For the text-containing cell, return its midpoint in (X, Y) coordinate format. 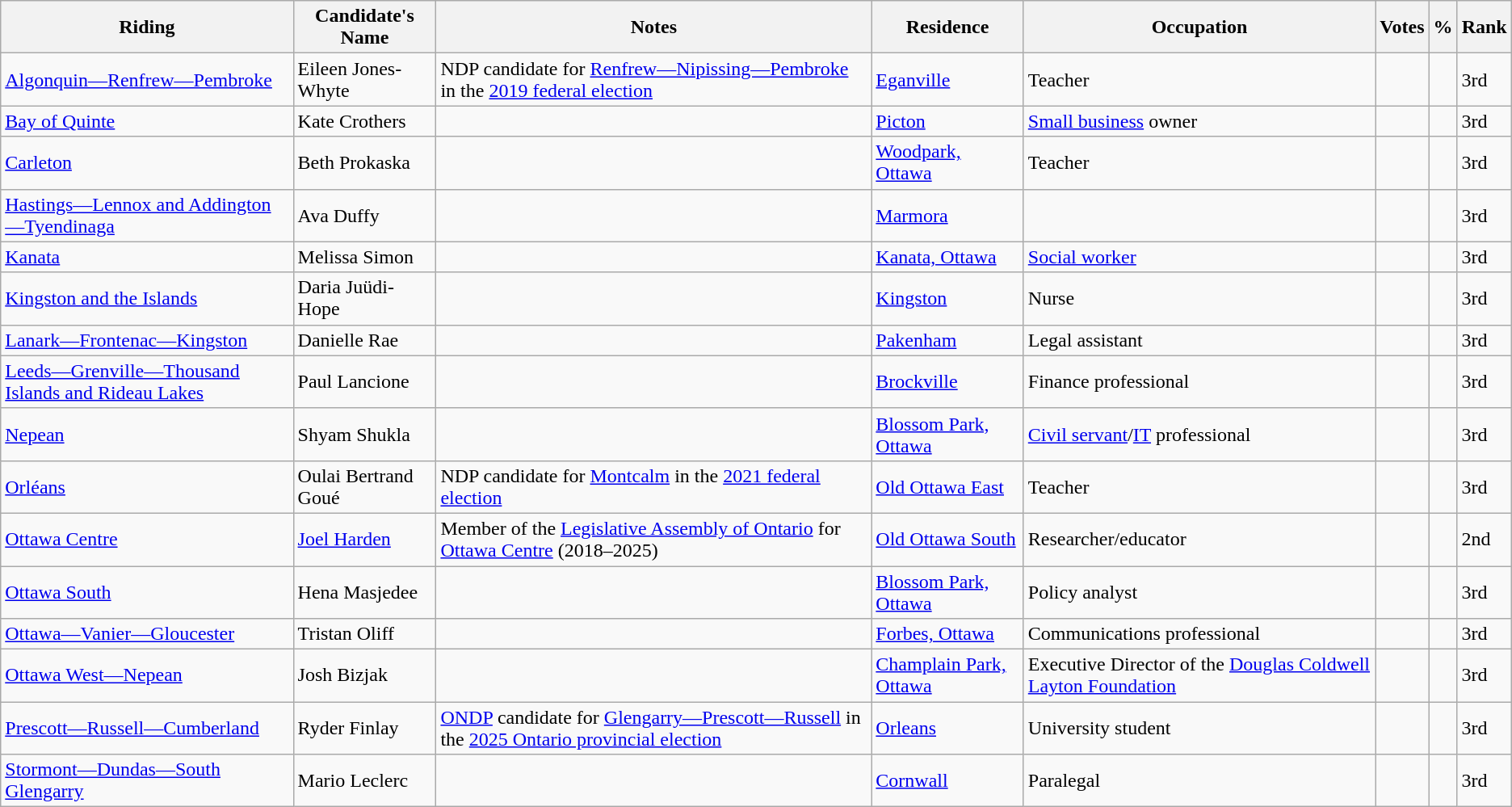
Marmora (947, 215)
Ottawa Centre (147, 540)
Carleton (147, 163)
NDP candidate for Montcalm in the 2021 federal election (654, 486)
Cornwall (947, 780)
Ottawa West—Nepean (147, 675)
Residence (947, 27)
Mario Leclerc (365, 780)
Picton (947, 121)
Danielle Rae (365, 340)
Pakenham (947, 340)
Paralegal (1199, 780)
Kanata, Ottawa (947, 257)
Eganville (947, 79)
Old Ottawa South (947, 540)
Leeds—Grenville—Thousand Islands and Rideau Lakes (147, 381)
Legal assistant (1199, 340)
Joel Harden (365, 540)
Policy analyst (1199, 591)
Finance professional (1199, 381)
Executive Director of the Douglas Coldwell Layton Foundation (1199, 675)
Occupation (1199, 27)
% (1443, 27)
Kanata (147, 257)
Melissa Simon (365, 257)
Paul Lancione (365, 381)
Riding (147, 27)
Orleans (947, 729)
Kingston (947, 299)
Candidate's Name (365, 27)
Rank (1485, 27)
Orléans (147, 486)
Champlain Park, Ottawa (947, 675)
Josh Bizjak (365, 675)
Member of the Legislative Assembly of Ontario for Ottawa Centre (2018–2025) (654, 540)
Kingston and the Islands (147, 299)
Daria Juüdi-Hope (365, 299)
Ottawa—Vanier—Gloucester (147, 634)
Forbes, Ottawa (947, 634)
Brockville (947, 381)
Notes (654, 27)
Communications professional (1199, 634)
Bay of Quinte (147, 121)
Lanark—Frontenac—Kingston (147, 340)
Beth Prokaska (365, 163)
Nepean (147, 435)
Oulai Bertrand Goué (365, 486)
Researcher/educator (1199, 540)
Ottawa South (147, 591)
Hastings—Lennox and Addington—Tyendinaga (147, 215)
Small business owner (1199, 121)
NDP candidate for Renfrew—Nipissing—Pembroke in the 2019 federal election (654, 79)
Woodpark, Ottawa (947, 163)
Civil servant/IT professional (1199, 435)
Prescott—Russell—Cumberland (147, 729)
Ryder Finlay (365, 729)
Algonquin—Renfrew—Pembroke (147, 79)
Votes (1402, 27)
Stormont—Dundas—South Glengarry (147, 780)
Nurse (1199, 299)
Eileen Jones-Whyte (365, 79)
Social worker (1199, 257)
Kate Crothers (365, 121)
Hena Masjedee (365, 591)
Shyam Shukla (365, 435)
Ava Duffy (365, 215)
Old Ottawa East (947, 486)
University student (1199, 729)
ONDP candidate for Glengarry—Prescott—Russell in the 2025 Ontario provincial election (654, 729)
2nd (1485, 540)
Tristan Oliff (365, 634)
